Locate the cell with the specified text and output its (x, y) center coordinate. 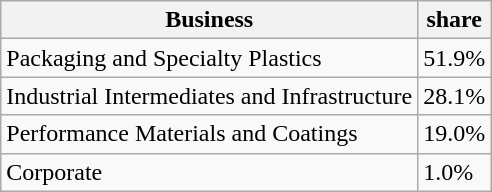
Corporate (210, 172)
Packaging and Specialty Plastics (210, 58)
1.0% (454, 172)
28.1% (454, 96)
Industrial Intermediates and Infrastructure (210, 96)
19.0% (454, 134)
Performance Materials and Coatings (210, 134)
Business (210, 20)
51.9% (454, 58)
share (454, 20)
